Determine the (X, Y) coordinate at the center of the cell enclosing the given text.  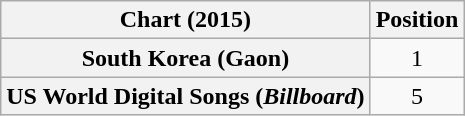
Chart (2015) (186, 20)
US World Digital Songs (Billboard) (186, 96)
Position (417, 20)
South Korea (Gaon) (186, 58)
1 (417, 58)
5 (417, 96)
